Extract the [x, y] coordinate from the center of the cell holding the provided text.  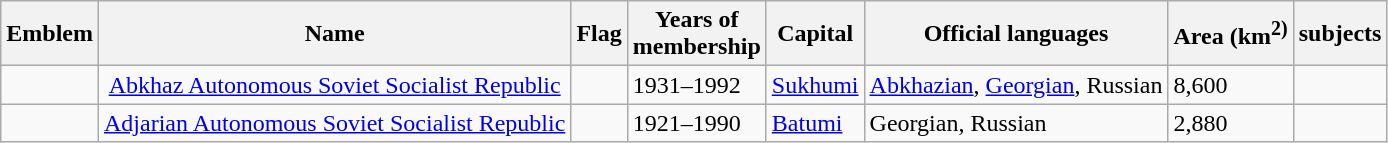
Adjarian Autonomous Soviet Socialist Republic [334, 123]
Emblem [50, 34]
Area (km2) [1230, 34]
Batumi [815, 123]
1931–1992 [696, 85]
Years ofmembership [696, 34]
8,600 [1230, 85]
Sukhumi [815, 85]
Official languages [1016, 34]
Abkhaz Autonomous Soviet Socialist Republic [334, 85]
subjects [1340, 34]
Flag [599, 34]
Capital [815, 34]
Name [334, 34]
2,880 [1230, 123]
Abkhazian, Georgian, Russian [1016, 85]
Georgian, Russian [1016, 123]
1921–1990 [696, 123]
